Return (X, Y) of the center of cell containing provided text 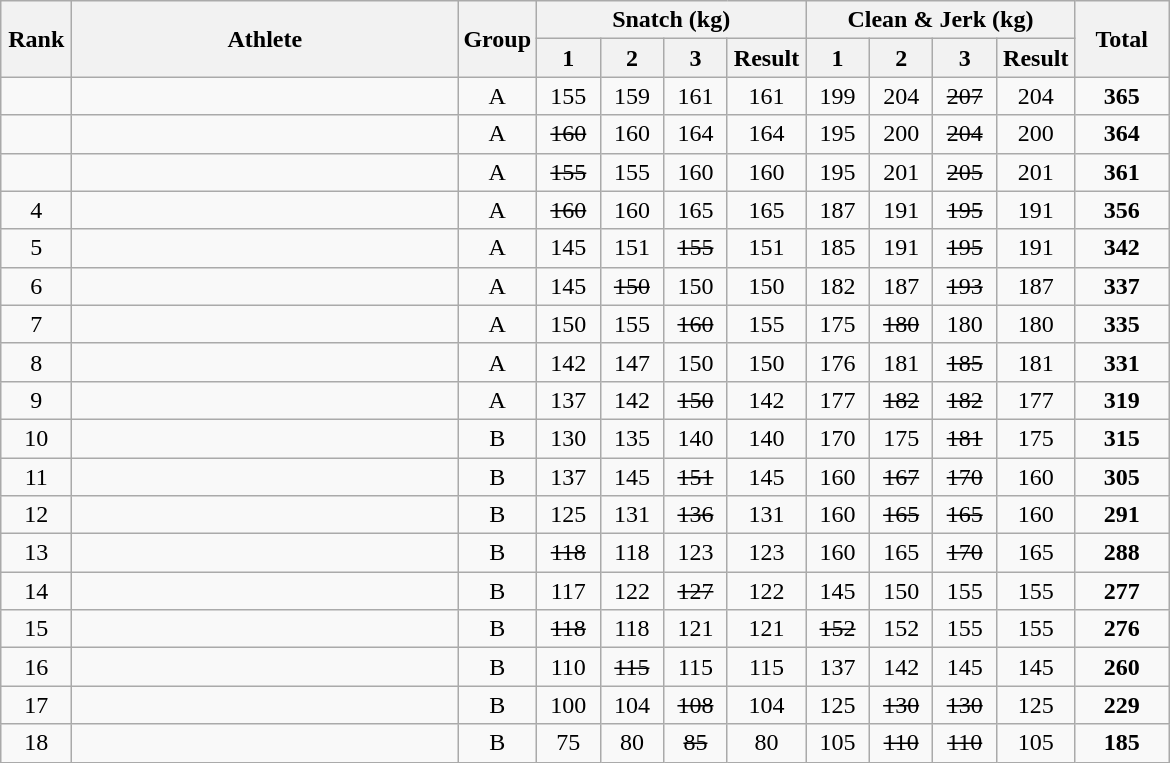
85 (696, 743)
127 (696, 591)
Rank (36, 39)
159 (632, 96)
199 (838, 96)
6 (36, 286)
193 (965, 286)
356 (1122, 210)
117 (569, 591)
5 (36, 248)
305 (1122, 477)
207 (965, 96)
9 (36, 400)
276 (1122, 629)
Group (498, 39)
11 (36, 477)
365 (1122, 96)
12 (36, 515)
331 (1122, 362)
18 (36, 743)
291 (1122, 515)
7 (36, 324)
335 (1122, 324)
288 (1122, 553)
8 (36, 362)
4 (36, 210)
319 (1122, 400)
205 (965, 172)
167 (901, 477)
16 (36, 667)
342 (1122, 248)
136 (696, 515)
Clean & Jerk (kg) (940, 20)
Athlete (265, 39)
361 (1122, 172)
277 (1122, 591)
15 (36, 629)
100 (569, 705)
315 (1122, 438)
108 (696, 705)
229 (1122, 705)
10 (36, 438)
260 (1122, 667)
14 (36, 591)
13 (36, 553)
Total (1122, 39)
176 (838, 362)
135 (632, 438)
147 (632, 362)
337 (1122, 286)
75 (569, 743)
17 (36, 705)
364 (1122, 134)
Snatch (kg) (672, 20)
